Detect which cell encompasses the target text, then output its (X, Y) center coordinate. 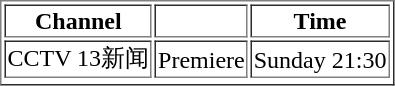
Time (320, 20)
Sunday 21:30 (320, 59)
Premiere (202, 59)
CCTV 13新闻 (78, 59)
Channel (78, 20)
